Search for the cell housing the specified text and yield its (x, y) center coordinate. 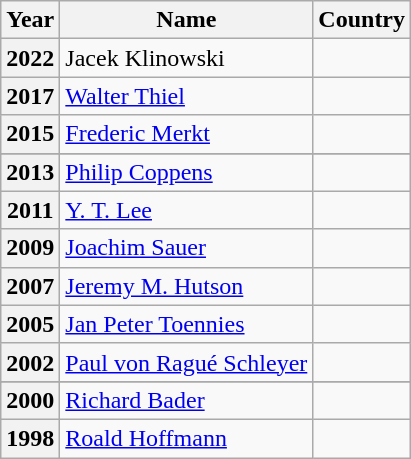
Jan Peter Toennies (186, 324)
Paul von Ragué Schleyer (186, 362)
2015 (30, 134)
2022 (30, 58)
2017 (30, 96)
Name (186, 20)
2000 (30, 400)
Philip Coppens (186, 172)
Jacek Klinowski (186, 58)
1998 (30, 438)
Country (362, 20)
Frederic Merkt (186, 134)
Jeremy M. Hutson (186, 286)
Roald Hoffmann (186, 438)
2007 (30, 286)
Richard Bader (186, 400)
Joachim Sauer (186, 248)
Walter Thiel (186, 96)
2013 (30, 172)
2009 (30, 248)
Y. T. Lee (186, 210)
Year (30, 20)
2011 (30, 210)
2005 (30, 324)
2002 (30, 362)
